Scan for the cell matching the given text and deliver its (x, y) coordinate at center. 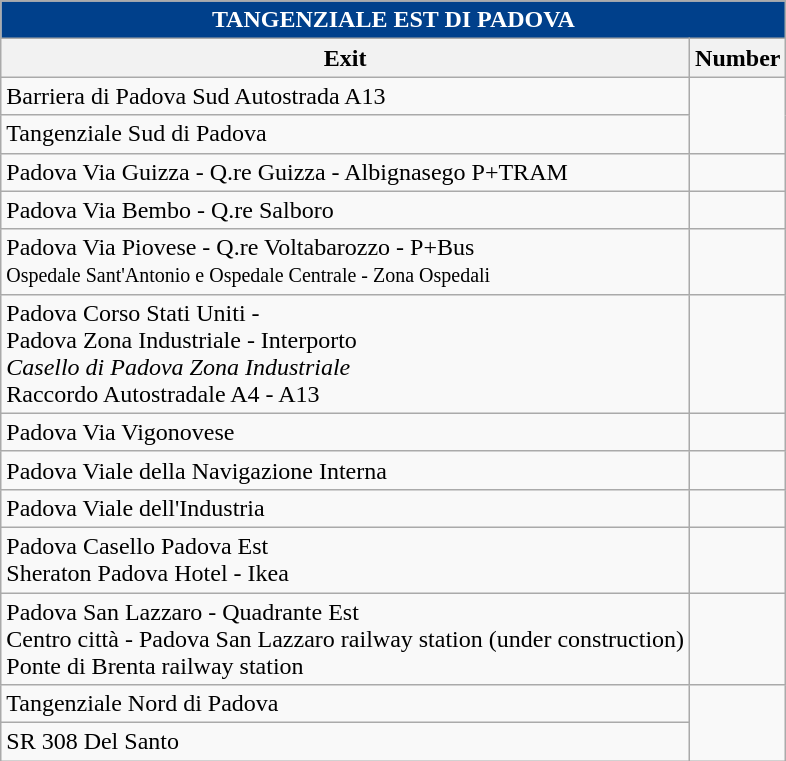
TANGENZIALE EST DI PADOVA (394, 20)
Number (738, 58)
Padova Via Piovese - Q.re Voltabarozzo - P+Bus Ospedale Sant'Antonio e Ospedale Centrale - Zona Ospedali (346, 262)
Padova Viale dell'Industria (346, 508)
Padova Viale della Navigazione Interna (346, 470)
Padova Via Guizza - Q.re Guizza - Albignasego P+TRAM (346, 172)
Padova Casello Padova Est Sheraton Padova Hotel - Ikea (346, 560)
Padova Corso Stati Uniti - Padova Zona Industriale - InterportoCasello di Padova Zona IndustrialeRaccordo Autostradale A4 - A13 (346, 354)
Barriera di Padova Sud Autostrada A13 (346, 96)
Exit (346, 58)
SR 308 Del Santo (346, 742)
Padova Via Bembo - Q.re Salboro (346, 210)
Padova San Lazzaro - Quadrante Est Centro città - Padova San Lazzaro railway station (under construction)Ponte di Brenta railway station (346, 638)
Padova Via Vigonovese (346, 432)
Tangenziale Sud di Padova (346, 134)
Tangenziale Nord di Padova (346, 704)
